For the text-containing cell, return its midpoint in (X, Y) coordinate format. 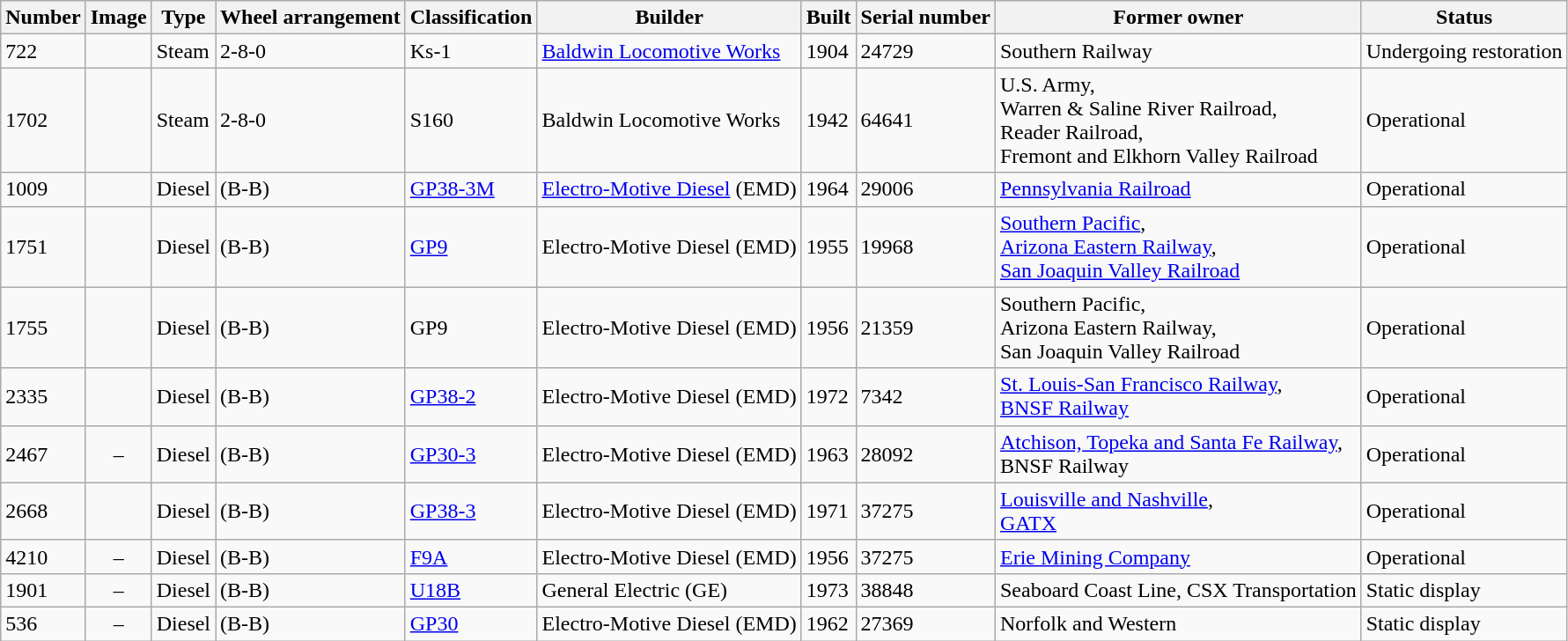
19968 (925, 247)
29006 (925, 189)
U18B (471, 590)
Undergoing restoration (1464, 51)
GP38-3 (471, 511)
Builder (669, 18)
GP38-3M (471, 189)
General Electric (GE) (669, 590)
1972 (828, 396)
Former owner (1178, 18)
1702 (43, 120)
2335 (43, 396)
28092 (925, 454)
Type (183, 18)
Atchison, Topeka and Santa Fe Railway,BNSF Railway (1178, 454)
722 (43, 51)
1751 (43, 247)
1955 (828, 247)
27369 (925, 623)
38848 (925, 590)
7342 (925, 396)
S160 (471, 120)
Southern Railway (1178, 51)
St. Louis-San Francisco Railway,BNSF Railway (1178, 396)
Seaboard Coast Line, CSX Transportation (1178, 590)
Ks-1 (471, 51)
1009 (43, 189)
1755 (43, 328)
GP38-2 (471, 396)
1962 (828, 623)
4210 (43, 556)
GP30 (471, 623)
1904 (828, 51)
U.S. Army,Warren & Saline River Railroad,Reader Railroad,Fremont and Elkhorn Valley Railroad (1178, 120)
Image (118, 18)
2467 (43, 454)
1901 (43, 590)
Erie Mining Company (1178, 556)
F9A (471, 556)
Pennsylvania Railroad (1178, 189)
1973 (828, 590)
Serial number (925, 18)
Built (828, 18)
24729 (925, 51)
Status (1464, 18)
1971 (828, 511)
Norfolk and Western (1178, 623)
GP30-3 (471, 454)
64641 (925, 120)
1963 (828, 454)
21359 (925, 328)
Wheel arrangement (311, 18)
Number (43, 18)
Louisville and Nashville,GATX (1178, 511)
1942 (828, 120)
536 (43, 623)
Classification (471, 18)
2668 (43, 511)
1964 (828, 189)
